Detect which cell encompasses the target text, then output its (X, Y) center coordinate. 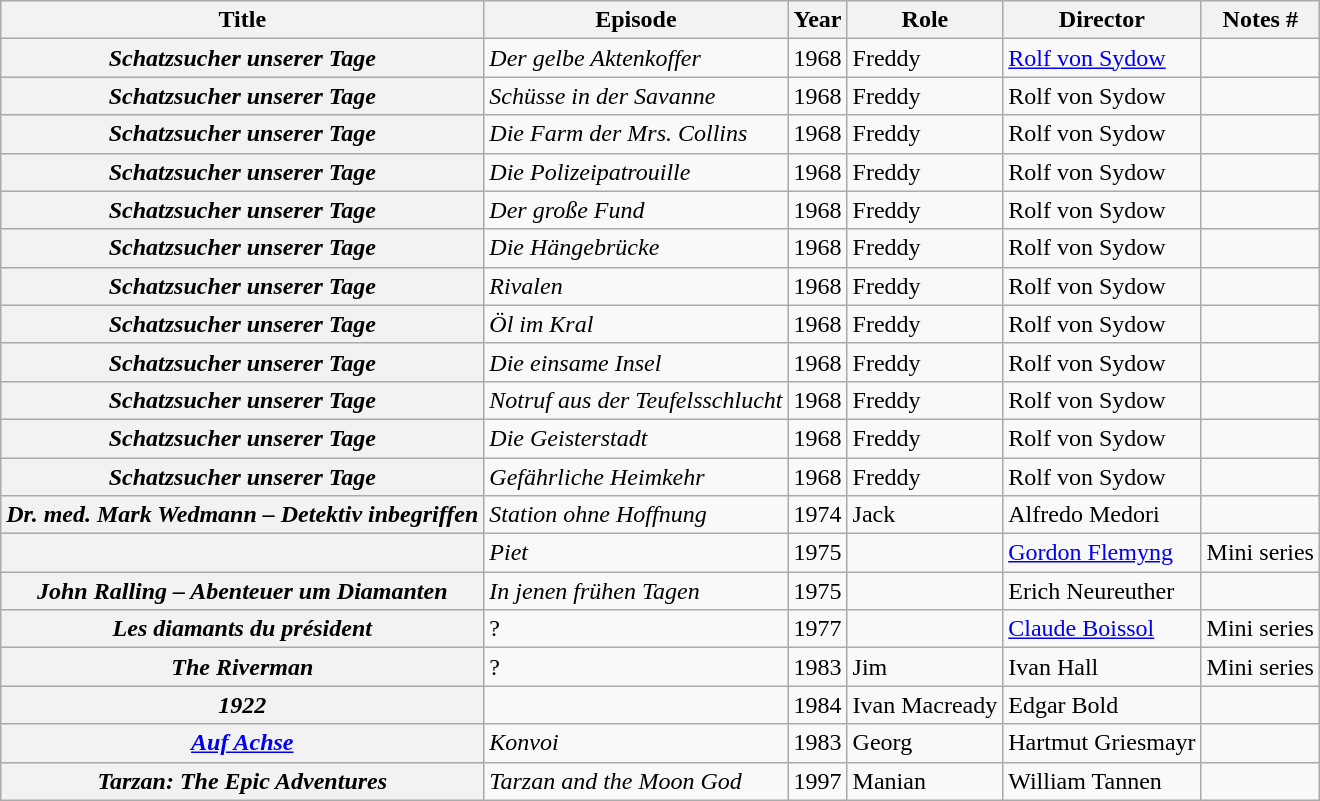
Role (925, 20)
Dr. med. Mark Wedmann – Detektiv inbegriffen (242, 515)
Year (818, 20)
Die Farm der Mrs. Collins (636, 134)
1974 (818, 515)
1984 (818, 705)
Station ohne Hoffnung (636, 515)
Erich Neureuther (1102, 591)
Schüsse in der Savanne (636, 96)
William Tannen (1102, 781)
Jim (925, 667)
Auf Achse (242, 743)
Manian (925, 781)
Hartmut Griesmayr (1102, 743)
Georg (925, 743)
Ivan Hall (1102, 667)
Director (1102, 20)
Jack (925, 515)
Die Geisterstadt (636, 438)
Die einsame Insel (636, 362)
1997 (818, 781)
Piet (636, 553)
Der gelbe Aktenkoffer (636, 58)
1977 (818, 629)
Notruf aus der Teufelsschlucht (636, 400)
Notes # (1260, 20)
Die Polizeipatrouille (636, 172)
Episode (636, 20)
Konvoi (636, 743)
John Ralling – Abenteuer um Diamanten (242, 591)
1922 (242, 705)
Ivan Macready (925, 705)
Tarzan: The Epic Adventures (242, 781)
The Riverman (242, 667)
Gefährliche Heimkehr (636, 477)
Die Hängebrücke (636, 248)
Der große Fund (636, 210)
Alfredo Medori (1102, 515)
Tarzan and the Moon God (636, 781)
Title (242, 20)
Rivalen (636, 286)
In jenen frühen Tagen (636, 591)
Öl im Kral (636, 324)
Edgar Bold (1102, 705)
Gordon Flemyng (1102, 553)
Les diamants du président (242, 629)
Claude Boissol (1102, 629)
